Determine the (x, y) coordinate at the center of the cell enclosing the given text.  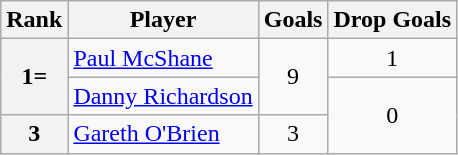
9 (293, 77)
Danny Richardson (163, 96)
0 (392, 115)
Paul McShane (163, 58)
1= (34, 77)
Goals (293, 20)
1 (392, 58)
Gareth O'Brien (163, 134)
Rank (34, 20)
Drop Goals (392, 20)
Player (163, 20)
